Provide the [X, Y] coordinate of the cell's center where the given text is located.  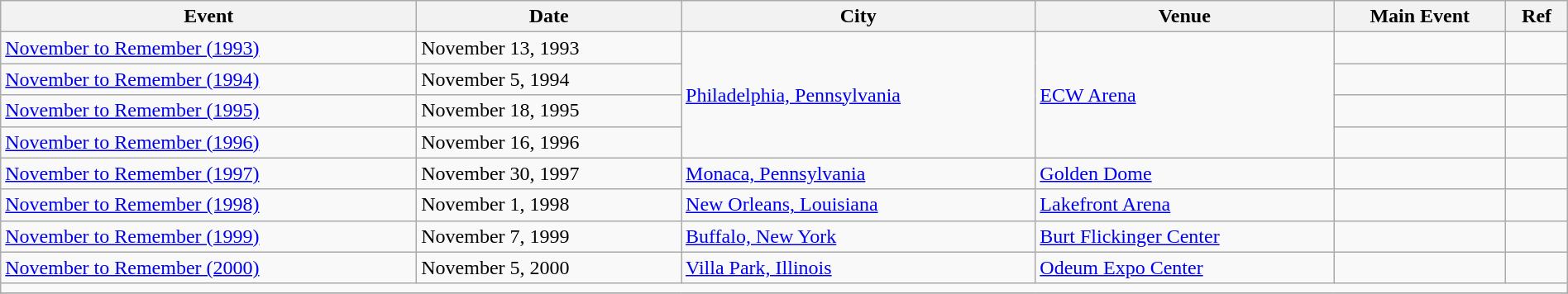
November to Remember (1994) [208, 79]
November 18, 1995 [549, 111]
Buffalo, New York [858, 236]
City [858, 17]
Villa Park, Illinois [858, 268]
Date [549, 17]
November 7, 1999 [549, 236]
New Orleans, Louisiana [858, 205]
Venue [1184, 17]
November to Remember (1993) [208, 48]
November 16, 1996 [549, 142]
Golden Dome [1184, 173]
Philadelphia, Pennsylvania [858, 95]
November to Remember (1998) [208, 205]
Ref [1537, 17]
November to Remember (1997) [208, 173]
November 30, 1997 [549, 173]
Main Event [1420, 17]
Monaca, Pennsylvania [858, 173]
Lakefront Arena [1184, 205]
November 5, 1994 [549, 79]
November 5, 2000 [549, 268]
November to Remember (1996) [208, 142]
Burt Flickinger Center [1184, 236]
November 1, 1998 [549, 205]
November to Remember (2000) [208, 268]
Odeum Expo Center [1184, 268]
ECW Arena [1184, 95]
November to Remember (1995) [208, 111]
November to Remember (1999) [208, 236]
Event [208, 17]
November 13, 1993 [549, 48]
